Search for the cell housing the specified text and yield its (x, y) center coordinate. 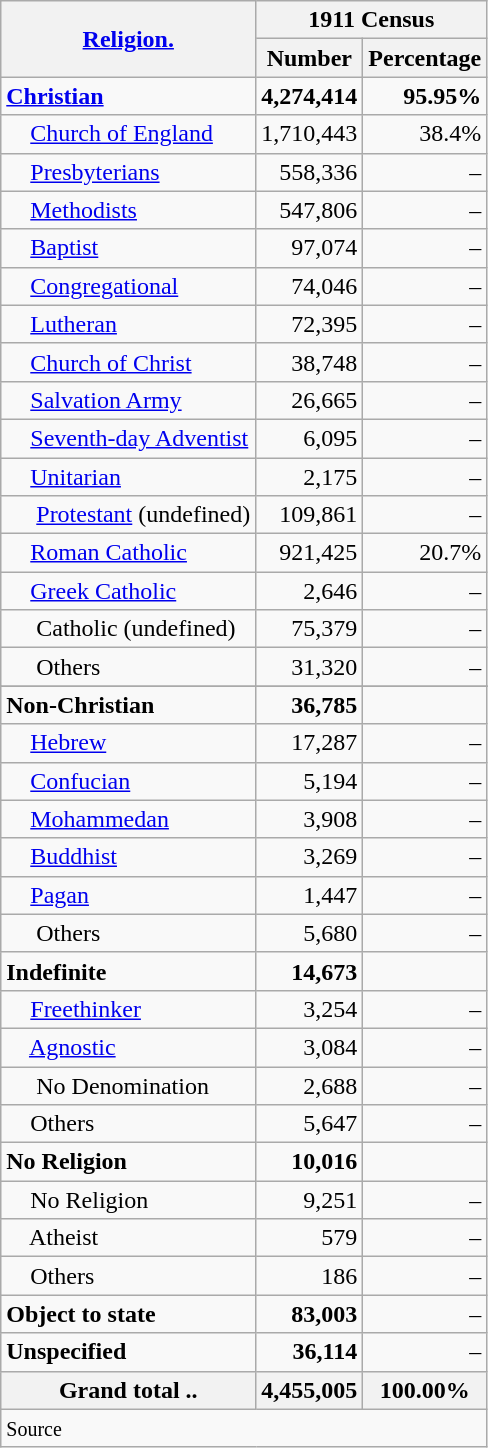
100.00% (425, 1390)
Non-Christian (128, 705)
3,908 (310, 819)
109,861 (310, 515)
Agnostic (128, 1047)
Number (310, 58)
Christian (128, 96)
Protestant (undefined) (128, 515)
4,455,005 (310, 1390)
Pagan (128, 895)
1911 Census (372, 20)
Salvation Army (128, 400)
4,274,414 (310, 96)
921,425 (310, 553)
Confucian (128, 781)
95.95% (425, 96)
2,646 (310, 591)
10,016 (310, 1162)
Catholic (undefined) (128, 629)
No Denomination (128, 1085)
Percentage (425, 58)
75,379 (310, 629)
547,806 (310, 210)
72,395 (310, 324)
26,665 (310, 400)
Indefinite (128, 971)
Methodists (128, 210)
36,785 (310, 705)
1,447 (310, 895)
Religion. (128, 39)
Hebrew (128, 743)
3,269 (310, 857)
Source (244, 1428)
Congregational (128, 286)
20.7% (425, 553)
74,046 (310, 286)
Grand total .. (128, 1390)
Freethinker (128, 1009)
Church of England (128, 134)
2,688 (310, 1085)
Unitarian (128, 477)
97,074 (310, 248)
3,084 (310, 1047)
2,175 (310, 477)
Atheist (128, 1238)
6,095 (310, 438)
Buddhist (128, 857)
Church of Christ (128, 362)
9,251 (310, 1200)
5,680 (310, 933)
38.4% (425, 134)
Unspecified (128, 1352)
5,647 (310, 1124)
3,254 (310, 1009)
5,194 (310, 781)
14,673 (310, 971)
83,003 (310, 1314)
Presbyterians (128, 172)
31,320 (310, 667)
Seventh-day Adventist (128, 438)
186 (310, 1276)
1,710,443 (310, 134)
Object to state (128, 1314)
38,748 (310, 362)
17,287 (310, 743)
Mohammedan (128, 819)
Lutheran (128, 324)
Greek Catholic (128, 591)
579 (310, 1238)
Roman Catholic (128, 553)
558,336 (310, 172)
36,114 (310, 1352)
Baptist (128, 248)
